Provide the (x, y) coordinate of the cell's center where the given text is located.  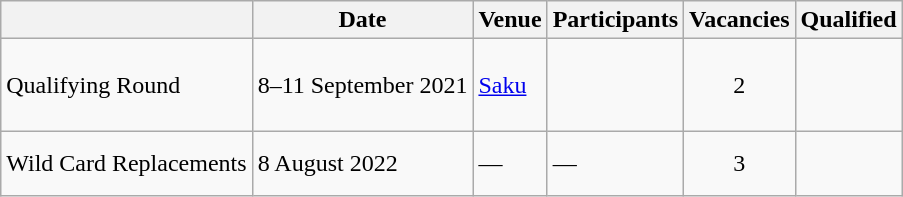
Date (362, 20)
Wild Card Replacements (126, 164)
8–11 September 2021 (362, 85)
Participants (615, 20)
Venue (510, 20)
8 August 2022 (362, 164)
2 (740, 85)
Qualified (848, 20)
3 (740, 164)
Saku (510, 85)
Vacancies (740, 20)
Qualifying Round (126, 85)
